Extract the (X, Y) coordinate from the center of the cell holding the provided text.  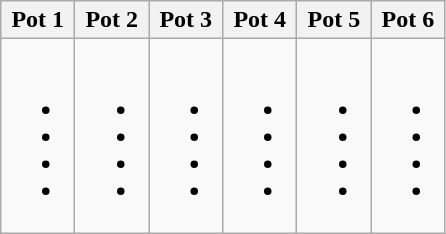
Pot 3 (186, 20)
Pot 4 (260, 20)
Pot 2 (112, 20)
Pot 1 (38, 20)
Pot 5 (334, 20)
Pot 6 (408, 20)
